Search for the cell housing the specified text and yield its (X, Y) center coordinate. 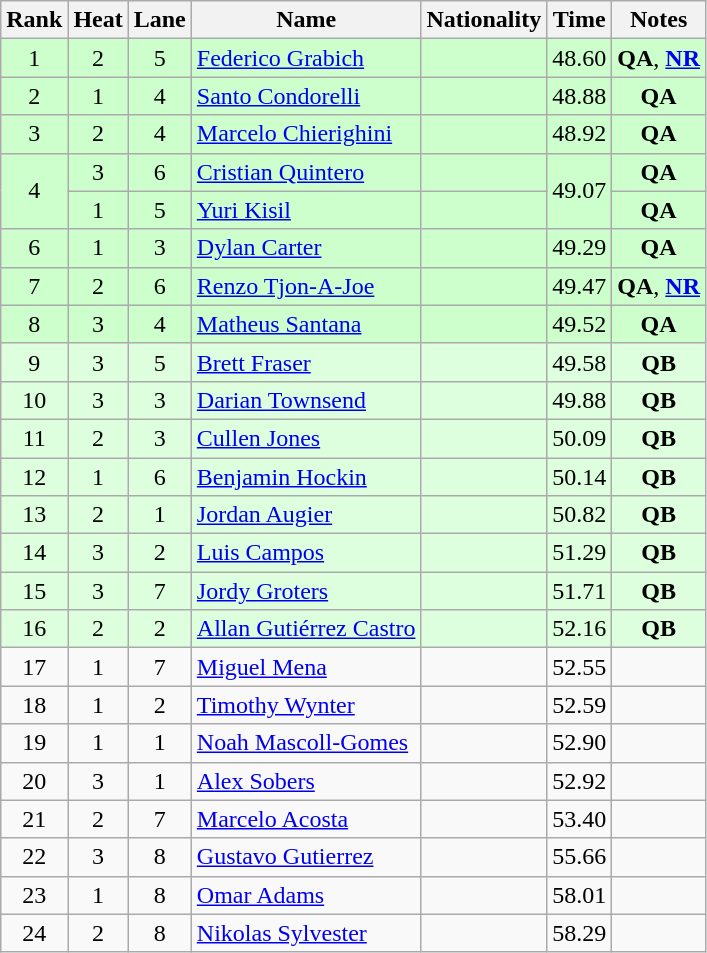
Benjamin Hockin (306, 477)
Rank (34, 20)
49.52 (580, 324)
Marcelo Chierighini (306, 134)
53.40 (580, 819)
14 (34, 553)
Alex Sobers (306, 781)
Dylan Carter (306, 248)
49.47 (580, 286)
Gustavo Gutierrez (306, 857)
Cristian Quintero (306, 172)
52.59 (580, 705)
20 (34, 781)
16 (34, 629)
Yuri Kisil (306, 210)
Nationality (484, 20)
51.29 (580, 553)
Nikolas Sylvester (306, 933)
49.29 (580, 248)
48.92 (580, 134)
Notes (659, 20)
17 (34, 667)
Darian Townsend (306, 400)
9 (34, 362)
49.07 (580, 191)
Heat (98, 20)
49.58 (580, 362)
18 (34, 705)
Jordan Augier (306, 515)
Luis Campos (306, 553)
Cullen Jones (306, 438)
Brett Fraser (306, 362)
48.60 (580, 58)
49.88 (580, 400)
10 (34, 400)
Matheus Santana (306, 324)
11 (34, 438)
13 (34, 515)
12 (34, 477)
52.16 (580, 629)
51.71 (580, 591)
58.01 (580, 895)
Omar Adams (306, 895)
21 (34, 819)
Timothy Wynter (306, 705)
50.82 (580, 515)
58.29 (580, 933)
Jordy Groters (306, 591)
Renzo Tjon-A-Joe (306, 286)
24 (34, 933)
23 (34, 895)
50.09 (580, 438)
19 (34, 743)
52.92 (580, 781)
Marcelo Acosta (306, 819)
Allan Gutiérrez Castro (306, 629)
48.88 (580, 96)
Noah Mascoll-Gomes (306, 743)
52.90 (580, 743)
52.55 (580, 667)
Miguel Mena (306, 667)
Santo Condorelli (306, 96)
Lane (160, 20)
Time (580, 20)
22 (34, 857)
50.14 (580, 477)
15 (34, 591)
55.66 (580, 857)
Federico Grabich (306, 58)
Name (306, 20)
